Return the [X, Y] coordinate for the center point of the cell that contains the specified text.  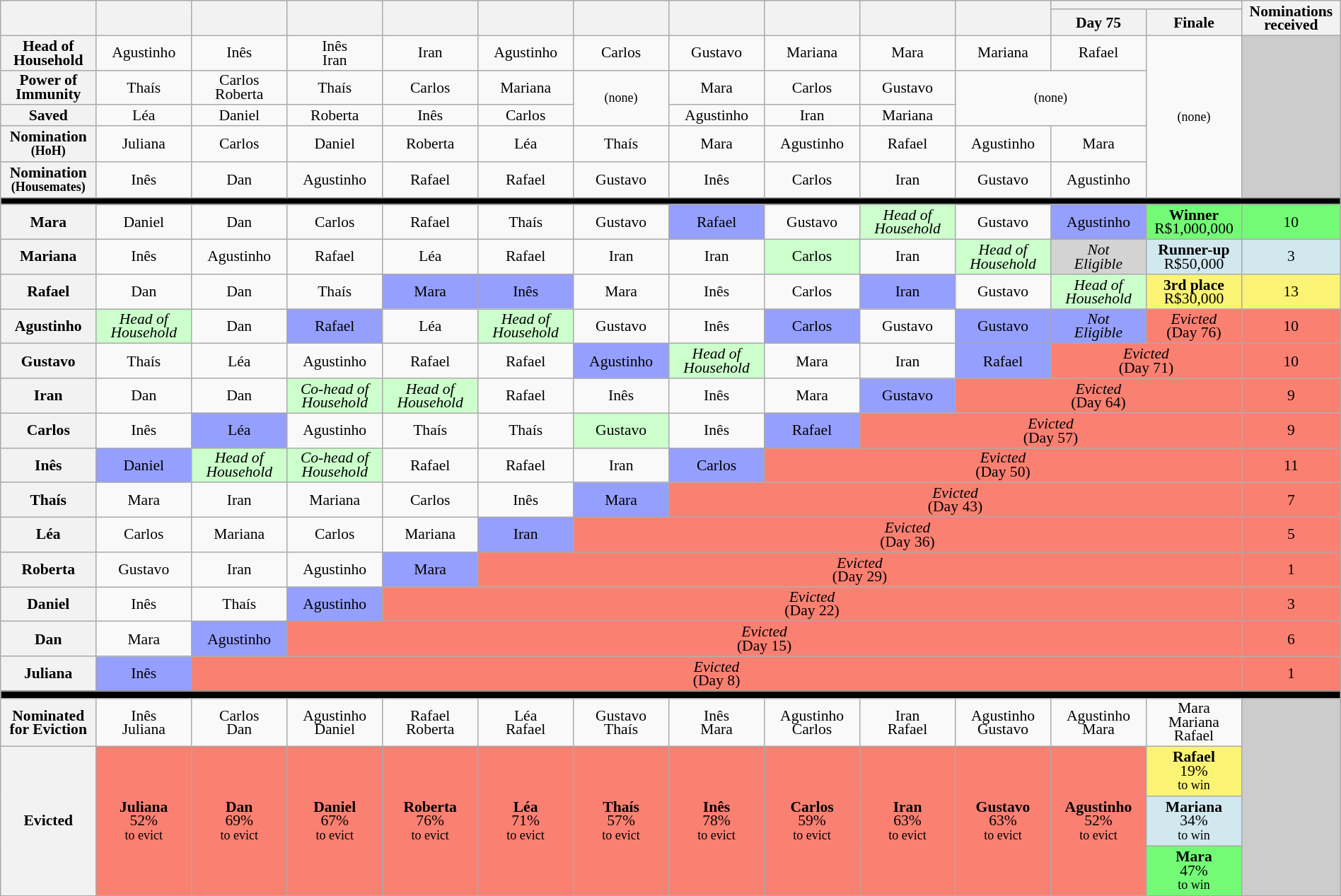
11 [1291, 465]
Evicted(Day 43) [956, 501]
5 [1291, 535]
3rd placeR$30,000 [1194, 291]
InêsJuliana [144, 723]
Léa71%to evict [526, 821]
Evicted(Day 57) [1051, 430]
Daniel67%to evict [335, 821]
13 [1291, 291]
Nomination(Housemates) [48, 180]
Day 75 [1098, 23]
Roberta76%to evict [430, 821]
Evicted(Day 36) [908, 535]
MaraMarianaRafael [1194, 723]
Finale [1194, 23]
Evicted(Day 76) [1194, 327]
Evicted(Day 71) [1146, 361]
Gustavo63%to evict [1003, 821]
Evicted(Day 50) [1003, 465]
CarlosDan [239, 723]
Dan69%to evict [239, 821]
Carlos59%to evict [812, 821]
Mara47%to win [1194, 871]
Nominatedfor Eviction [48, 723]
GustavoThaís [621, 723]
Juliana52%to evict [144, 821]
InêsIran [335, 52]
AgustinhoMara [1098, 723]
Nomination(HoH) [48, 144]
WinnerR$1,000,000 [1194, 222]
Thaís57%to evict [621, 821]
AgustinhoCarlos [812, 723]
CarlosRoberta [239, 88]
6 [1291, 639]
Inês78%to evict [717, 821]
Evicted(Day 29) [860, 570]
AgustinhoDaniel [335, 723]
7 [1291, 501]
Power ofImmunity [48, 88]
Evicted(Day 8) [717, 673]
AgustinhoGustavo [1003, 723]
Evicted(Day 64) [1099, 396]
Agustinho52%to evict [1098, 821]
Mariana34%to win [1194, 821]
RafaelRoberta [430, 723]
Evicted(Day 22) [812, 604]
LéaRafael [526, 723]
Evicted(Day 15) [765, 639]
IranRafael [908, 723]
InêsMara [717, 723]
Saved [48, 116]
Nominationsreceived [1291, 18]
Iran63%to evict [908, 821]
Head ofHousehold [48, 52]
Runner-upR$50,000 [1194, 257]
Rafael19%to win [1194, 772]
Evicted [48, 821]
